Provide the [X, Y] coordinate of the cell's center where the given text is located.  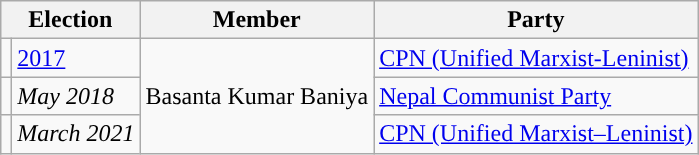
Election [70, 20]
March 2021 [76, 134]
2017 [76, 58]
CPN (Unified Marxist–Leninist) [536, 134]
Nepal Communist Party [536, 96]
May 2018 [76, 96]
Member [257, 20]
Party [536, 20]
Basanta Kumar Baniya [257, 96]
CPN (Unified Marxist-Leninist) [536, 58]
